Find where the given text appears and provide that cell's center as [x, y] coordinate. 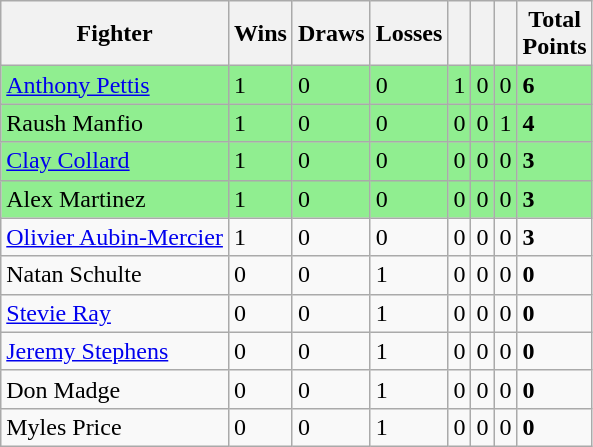
Losses [409, 34]
4 [554, 123]
Alex Martinez [115, 199]
6 [554, 85]
Olivier Aubin-Mercier [115, 237]
Don Madge [115, 389]
Stevie Ray [115, 313]
Natan Schulte [115, 275]
Draws [331, 34]
Total Points [554, 34]
Jeremy Stephens [115, 351]
Raush Manfio [115, 123]
Wins [260, 34]
Myles Price [115, 427]
Fighter [115, 34]
Clay Collard [115, 161]
Anthony Pettis [115, 85]
